Locate the cell with the specified text and output its (x, y) center coordinate. 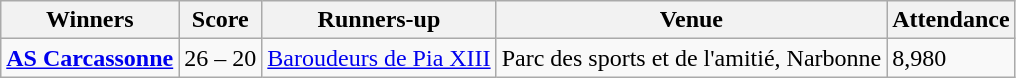
Score (220, 20)
Baroudeurs de Pia XIII (379, 58)
Winners (90, 20)
26 – 20 (220, 58)
8,980 (951, 58)
AS Carcassonne (90, 58)
Parc des sports et de l'amitié, Narbonne (692, 58)
Attendance (951, 20)
Venue (692, 20)
Runners-up (379, 20)
